Determine the [X, Y] coordinate at the center of the cell enclosing the given text.  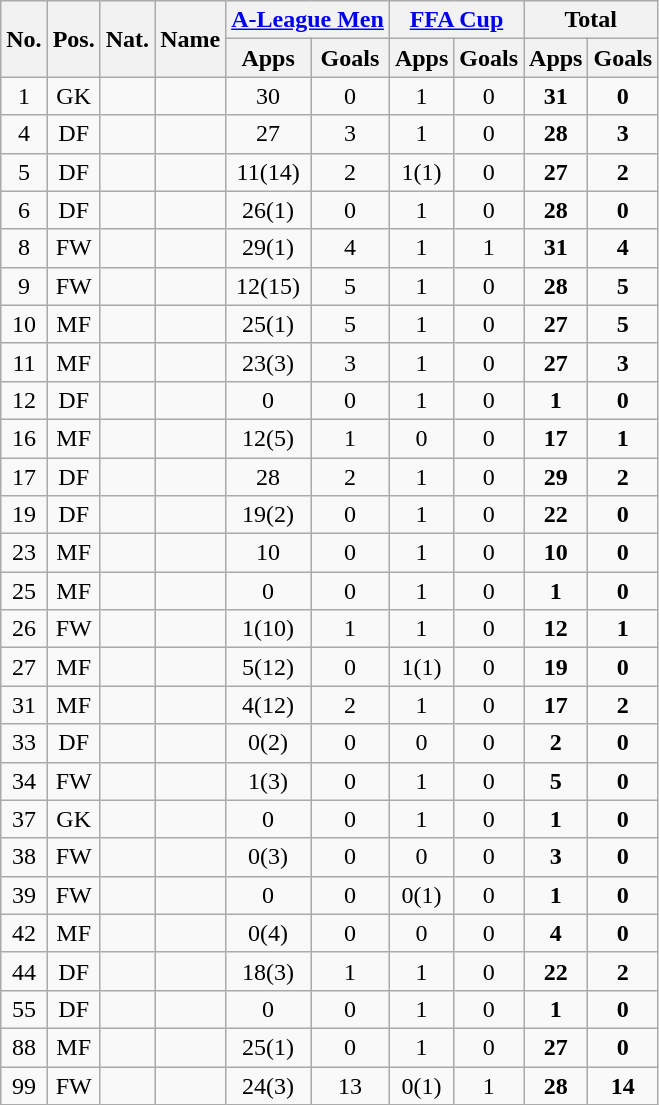
23(3) [268, 362]
23 [24, 553]
16 [24, 438]
55 [24, 1009]
18(3) [268, 971]
11(14) [268, 172]
99 [24, 1085]
44 [24, 971]
8 [24, 248]
Name [190, 39]
88 [24, 1047]
11 [24, 362]
14 [623, 1085]
1(3) [268, 781]
0(4) [268, 933]
19(2) [268, 515]
0(3) [268, 857]
13 [350, 1085]
39 [24, 895]
1(10) [268, 629]
Total [591, 20]
25 [24, 591]
6 [24, 210]
No. [24, 39]
29(1) [268, 248]
12(15) [268, 286]
A-League Men [308, 20]
30 [268, 96]
26 [24, 629]
38 [24, 857]
26(1) [268, 210]
4(12) [268, 705]
5(12) [268, 667]
29 [556, 477]
33 [24, 743]
42 [24, 933]
34 [24, 781]
0(2) [268, 743]
Pos. [74, 39]
12(5) [268, 438]
FFA Cup [456, 20]
24(3) [268, 1085]
37 [24, 819]
9 [24, 286]
Nat. [127, 39]
